For the text-containing cell, return its midpoint in [X, Y] coordinate format. 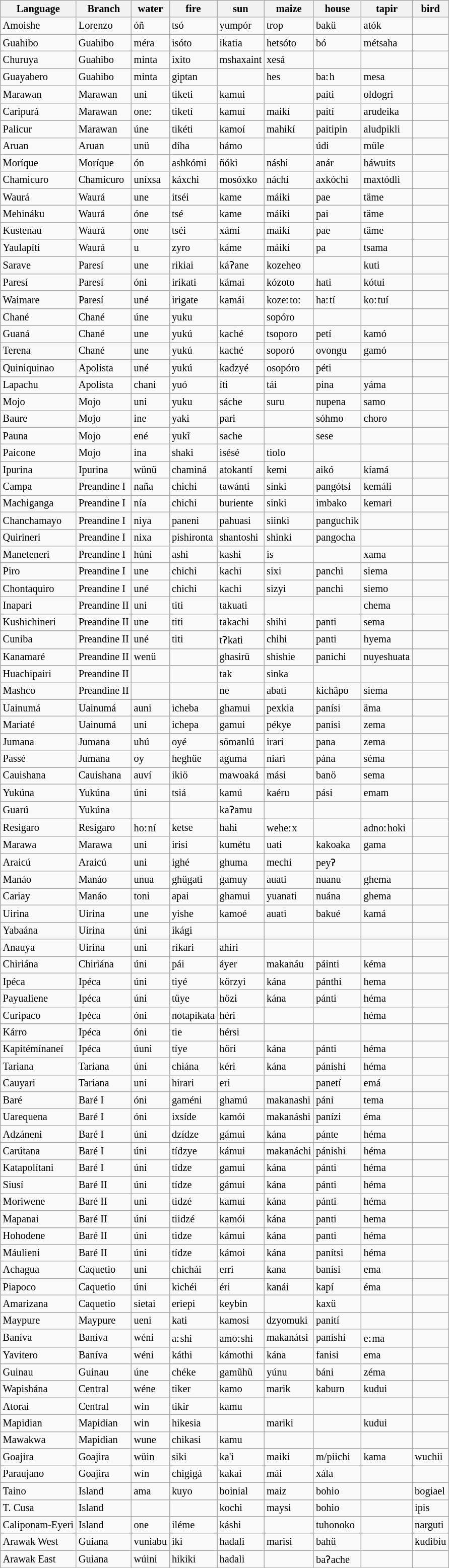
páni [338, 1100]
wune [150, 1440]
maiz [289, 1491]
kochi [241, 1508]
haːtí [338, 299]
Siusí [38, 1185]
áyer [241, 964]
tuhonoko [338, 1525]
kaʔamu [241, 810]
ahiri [241, 947]
uhú [150, 742]
Paraujano [38, 1474]
shinki [289, 538]
chihi [289, 640]
eriepi [194, 1303]
tsó [194, 26]
yáma [387, 385]
wín [150, 1474]
ne [241, 691]
shaki [194, 452]
pana [338, 742]
osopóro [289, 368]
údi [338, 146]
paneni [194, 520]
maize [289, 9]
panití [338, 1321]
ghasirü [241, 657]
iki [194, 1542]
zéma [387, 1372]
höri [241, 1049]
kapí [338, 1287]
ixito [194, 59]
T. Cusa [38, 1508]
zyro [194, 248]
yaki [194, 419]
auni [150, 708]
pa [338, 248]
pexkia [289, 708]
niya [150, 520]
axkóchi [338, 180]
tak [241, 674]
marik [289, 1389]
panítsi [338, 1253]
tsiá [194, 793]
trop [289, 26]
peyʔ [338, 863]
kana [289, 1270]
choro [387, 419]
aguma [241, 759]
äma [387, 708]
kemáli [387, 487]
tema [387, 1100]
is [289, 554]
sóhmo [338, 419]
tíye [194, 1049]
panetí [338, 1083]
kíamá [387, 470]
páinti [338, 964]
maiki [289, 1457]
kámoi [241, 1253]
yuanati [289, 896]
makanáu [289, 964]
fanisi [338, 1355]
koːtuí [387, 299]
irari [289, 742]
m/piichi [338, 1457]
náshi [289, 163]
kamá [387, 913]
ine [150, 419]
dzídze [194, 1134]
aludpikli [387, 129]
icheba [194, 708]
Mawakwa [38, 1440]
Amoishe [38, 26]
kichéi [194, 1287]
baːh [338, 77]
bó [338, 43]
Cuniba [38, 640]
fire [194, 9]
irikati [194, 282]
tái [289, 385]
arudeika [387, 112]
müle [387, 146]
chigigá [194, 1474]
emam [387, 793]
Cauyari [38, 1083]
petí [338, 334]
Katapolítani [38, 1168]
dzyomuki [289, 1321]
pari [241, 419]
uníxsa [150, 180]
ón [150, 163]
aikó [338, 470]
kaxü [338, 1303]
wenü [150, 657]
panisi [338, 725]
paiti [338, 94]
Piro [38, 571]
makanáshi [289, 1117]
xesá [289, 59]
banö [338, 775]
imbako [338, 503]
nupena [338, 402]
isóto [194, 43]
Anauya [38, 947]
makanashi [289, 1100]
Carútana [38, 1151]
kemari [387, 503]
íti [241, 385]
ikatia [241, 43]
eri [241, 1083]
bahü [338, 1542]
gamũhũ [241, 1372]
yishe [194, 913]
pékye [289, 725]
atók [387, 26]
úuni [150, 1049]
sínki [289, 487]
kámai [241, 282]
Amarizana [38, 1303]
pina [338, 385]
Taino [38, 1491]
hikiki [194, 1559]
kaburn [338, 1389]
tawánti [241, 487]
kótui [387, 282]
Quirineri [38, 538]
wéne [150, 1389]
Kushichineri [38, 622]
kamo [241, 1389]
náchi [289, 180]
pánthi [338, 982]
chéke [194, 1372]
kashi [241, 554]
auví [150, 775]
aːshi [194, 1338]
abati [289, 691]
narguti [430, 1525]
kozeːtoː [289, 299]
Curipaco [38, 1015]
kamoé [241, 913]
Baré [38, 1100]
tsama [387, 248]
kozeheo [289, 265]
sese [338, 436]
sixi [289, 571]
banísi [338, 1270]
bird [430, 9]
kemi [289, 470]
Máulieni [38, 1253]
tiker [194, 1389]
kakai [241, 1474]
hoːní [150, 827]
baʔache [338, 1559]
shishie [289, 657]
hámo [241, 146]
chikasi [194, 1440]
tiketí [194, 112]
oldogri [387, 94]
ighé [194, 863]
heghüe [194, 759]
hyema [387, 640]
mái [289, 1474]
u [150, 248]
hözi [241, 998]
suru [289, 402]
tidzé [194, 1202]
irigate [194, 299]
kéri [241, 1066]
soporó [289, 351]
hikesia [194, 1423]
tiketi [194, 94]
giptan [194, 77]
óñ [150, 26]
kamoí [241, 129]
ketse [194, 827]
chiána [194, 1066]
yúnu [289, 1372]
Caripurá [38, 112]
Kapitémínaneí [38, 1049]
panísi [338, 708]
makanátsi [289, 1338]
Atorai [38, 1406]
Churuya [38, 59]
sopóro [289, 317]
bakué [338, 913]
mawoaká [241, 775]
niari [289, 759]
pási [338, 793]
sizyi [289, 589]
Paicone [38, 452]
Terena [38, 351]
Branch [104, 9]
siki [194, 1457]
notapíkata [194, 1015]
emá [387, 1083]
sáche [241, 402]
ama [150, 1491]
bakü [338, 26]
wuchii [430, 1457]
tiolo [289, 452]
tapir [387, 9]
Yabaána [38, 931]
ñóki [241, 163]
Caliponam-Eyeri [38, 1525]
oneː [150, 112]
éri [241, 1287]
takuati [241, 605]
ené [150, 436]
Sarave [38, 265]
Baure [38, 419]
chani [150, 385]
ghügati [194, 880]
water [150, 9]
maxtódli [387, 180]
ashi [194, 554]
ina [150, 452]
nuyeshuata [387, 657]
tidze [194, 1236]
sinka [289, 674]
apai [194, 896]
pánte [338, 1134]
séma [387, 759]
tsé [194, 214]
irisi [194, 845]
keybin [241, 1303]
kumétu [241, 845]
Arawak East [38, 1559]
ichepa [194, 725]
chaminá [194, 470]
naña [150, 487]
oy [150, 759]
mási [289, 775]
amoːshi [241, 1338]
Inapari [38, 605]
Mehináku [38, 214]
Kanamaré [38, 657]
hirari [194, 1083]
háwuits [387, 163]
erri [241, 1270]
itséi [194, 197]
Maneteneri [38, 554]
ueni [150, 1321]
Mashco [38, 691]
adnoːhoki [387, 827]
Arawak West [38, 1542]
Achagua [38, 1270]
mshaxaint [241, 59]
pána [338, 759]
sinki [289, 503]
Guayabero [38, 77]
Kustenau [38, 231]
Campa [38, 487]
samo [387, 402]
kama [387, 1457]
toni [150, 896]
tídzye [194, 1151]
tie [194, 1032]
mosóxko [241, 180]
panguchik [338, 520]
hetsóto [289, 43]
sache [241, 436]
tiyé [194, 982]
káme [241, 248]
kati [194, 1321]
méra [150, 43]
Cariay [38, 896]
paitipin [338, 129]
Payualiene [38, 998]
Wapishána [38, 1389]
gamuy [241, 880]
Uarequena [38, 1117]
house [338, 9]
Yavitero [38, 1355]
uati [289, 845]
kuti [387, 265]
körzyi [241, 982]
báni [338, 1372]
marisi [289, 1542]
tiidzé [194, 1219]
ghamú [241, 1100]
kamosi [241, 1321]
pahuasi [241, 520]
Lorenzo [104, 26]
anár [338, 163]
métsaha [387, 43]
sietai [150, 1303]
shantoshi [241, 538]
díha [194, 146]
paití [338, 112]
óne [150, 214]
Moriwene [38, 1202]
mahikí [289, 129]
kaéru [289, 793]
eːma [387, 1338]
makanáchi [289, 1151]
panízi [338, 1117]
kózoto [289, 282]
kudibiu [430, 1542]
hérsi [241, 1032]
xámi [241, 231]
wüin [150, 1457]
Adzáneni [38, 1134]
panichi [338, 657]
xama [387, 554]
mesa [387, 77]
vuniabu [150, 1542]
ka'i [241, 1457]
xála [338, 1474]
Language [38, 9]
Quiniquinao [38, 368]
chichái [194, 1270]
Guaná [38, 334]
buriente [241, 503]
Waimare [38, 299]
pangótsi [338, 487]
Chontaquiro [38, 589]
yukĩ [194, 436]
gama [387, 845]
nía [150, 503]
atokantí [241, 470]
pangocha [338, 538]
hahi [241, 827]
kadzyé [241, 368]
ikiö [194, 775]
káthi [194, 1355]
ríkari [194, 947]
hati [338, 282]
shihi [289, 622]
tsoporo [289, 334]
Pauna [38, 436]
káʔane [241, 265]
ixsíde [194, 1117]
kichäpo [338, 691]
Passé [38, 759]
kamú [241, 793]
pishironta [194, 538]
tséi [194, 231]
ashkómi [194, 163]
sömanlú [241, 742]
káshi [241, 1525]
oyé [194, 742]
rikiai [194, 265]
pai [338, 214]
nuána [338, 896]
pái [194, 964]
chema [387, 605]
unü [150, 146]
wúini [150, 1559]
yuó [194, 385]
boinial [241, 1491]
tüye [194, 998]
gamó [387, 351]
káxchi [194, 180]
tikéti [194, 129]
Mariaté [38, 725]
sun [241, 9]
Kárro [38, 1032]
bogiael [430, 1491]
kamó [387, 334]
péti [338, 368]
takachi [241, 622]
kámothi [241, 1355]
hes [289, 77]
Guarú [38, 810]
kamái [241, 299]
Mapanai [38, 1219]
siemo [387, 589]
unua [150, 880]
Chanchamayo [38, 520]
kamuí [241, 112]
ipis [430, 1508]
maysi [289, 1508]
isésé [241, 452]
Lapachu [38, 385]
iléme [194, 1525]
tʔkati [241, 640]
kanái [289, 1287]
siinki [289, 520]
Hohodene [38, 1236]
gaméni [194, 1100]
nixa [150, 538]
mariki [289, 1423]
ikági [194, 931]
tikir [194, 1406]
ghuma [241, 863]
yumpór [241, 26]
húni [150, 554]
weheːx [289, 827]
ovongu [338, 351]
Piapoco [38, 1287]
paníshi [338, 1338]
Yaulapíti [38, 248]
Huachipairi [38, 674]
Palicur [38, 129]
nuanu [338, 880]
kéma [387, 964]
wünü [150, 470]
kuyo [194, 1491]
mechi [289, 863]
Machiganga [38, 503]
kakoaka [338, 845]
héri [241, 1015]
